Pinpoint the cell where the given text exists, returning its [x, y] midpoint coordinate. 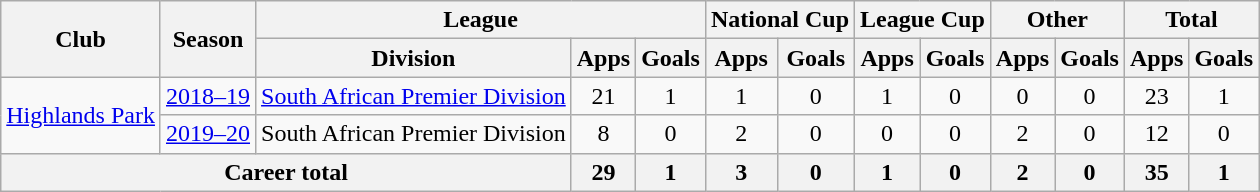
League Cup [923, 20]
Other [1057, 20]
League [481, 20]
35 [1156, 172]
12 [1156, 134]
Highlands Park [81, 115]
Division [414, 58]
29 [603, 172]
National Cup [780, 20]
8 [603, 134]
Season [208, 39]
Career total [286, 172]
Total [1191, 20]
3 [741, 172]
23 [1156, 96]
Club [81, 39]
2019–20 [208, 134]
21 [603, 96]
2018–19 [208, 96]
